Detect which cell encompasses the target text, then output its [X, Y] center coordinate. 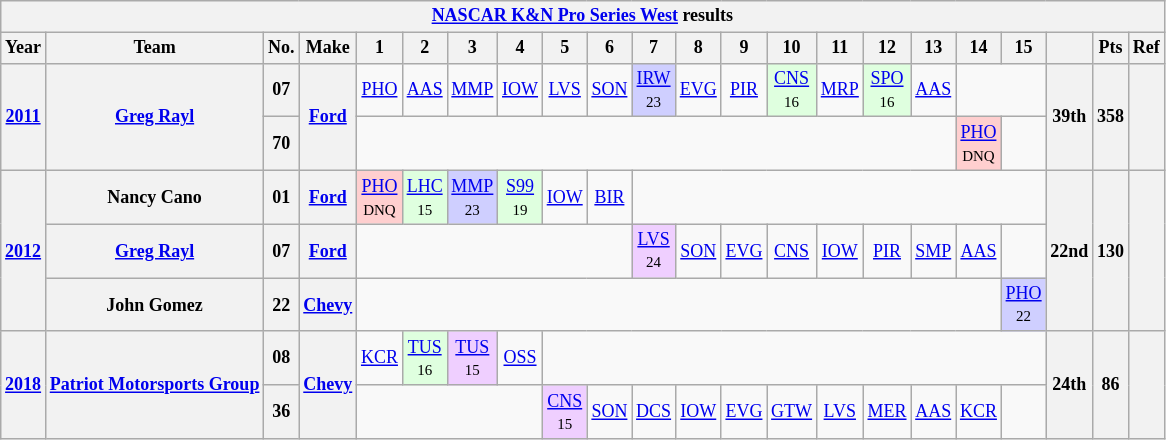
130 [1111, 250]
70 [282, 144]
SPO16 [887, 90]
14 [979, 48]
22 [282, 305]
1 [380, 48]
8 [698, 48]
36 [282, 412]
39th [1070, 116]
10 [792, 48]
LHC15 [424, 197]
9 [744, 48]
86 [1111, 384]
SMP [934, 251]
15 [1024, 48]
CNS16 [792, 90]
13 [934, 48]
TUS15 [472, 358]
Ref [1146, 48]
John Gomez [154, 305]
Make [328, 48]
5 [564, 48]
PHO22 [1024, 305]
Nancy Cano [154, 197]
6 [610, 48]
2011 [24, 116]
PHO [380, 90]
MMP23 [472, 197]
2012 [24, 250]
NASCAR K&N Pro Series West results [582, 16]
2018 [24, 384]
TUS16 [424, 358]
S9919 [520, 197]
3 [472, 48]
2 [424, 48]
Team [154, 48]
BIR [610, 197]
24th [1070, 384]
No. [282, 48]
DCS [654, 412]
08 [282, 358]
22nd [1070, 250]
MER [887, 412]
Patriot Motorsports Group [154, 384]
MMP [472, 90]
01 [282, 197]
IRW23 [654, 90]
LVS24 [654, 251]
OSS [520, 358]
GTW [792, 412]
11 [840, 48]
CNS [792, 251]
Year [24, 48]
4 [520, 48]
CNS15 [564, 412]
7 [654, 48]
12 [887, 48]
MRP [840, 90]
358 [1111, 116]
Pts [1111, 48]
